Determine the (X, Y) coordinate at the center of the cell enclosing the given text.  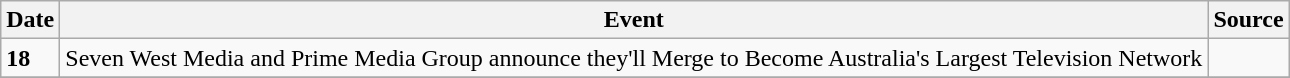
Date (30, 20)
Seven West Media and Prime Media Group announce they'll Merge to Become Australia's Largest Television Network (634, 58)
Event (634, 20)
Source (1248, 20)
18 (30, 58)
